From the cell containing the given text, extract its center point as [X, Y] coordinate. 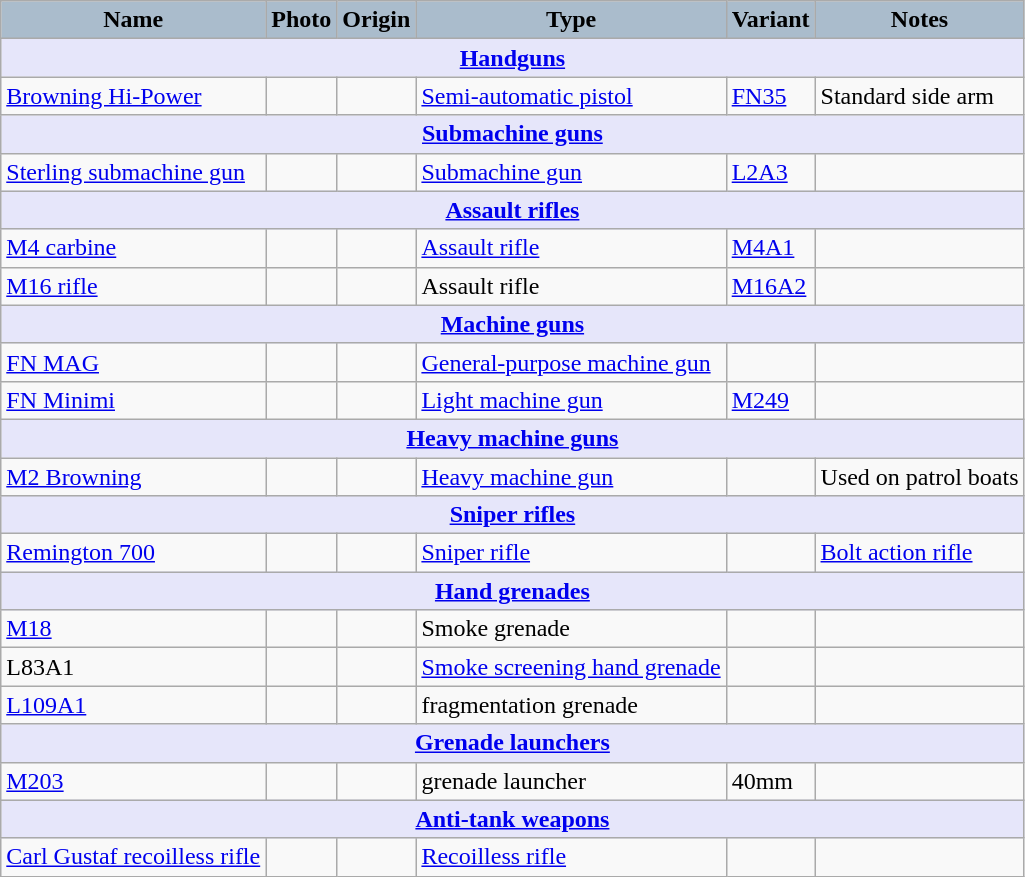
M16 rifle [134, 286]
FN Minimi [134, 400]
M4A1 [770, 248]
M4 carbine [134, 248]
40mm [770, 781]
Light machine gun [571, 400]
Recoilless rifle [571, 857]
Sniper rifle [571, 553]
Browning Hi-Power [134, 96]
Heavy machine gun [571, 477]
Grenade launchers [512, 743]
Submachine guns [512, 134]
General-purpose machine gun [571, 362]
M2 Browning [134, 477]
Assault rifles [512, 210]
L83A1 [134, 667]
fragmentation grenade [571, 705]
M203 [134, 781]
Machine guns [512, 324]
L2A3 [770, 172]
Carl Gustaf recoilless rifle [134, 857]
FN MAG [134, 362]
Smoke grenade [571, 629]
Sniper rifles [512, 515]
grenade launcher [571, 781]
Origin [376, 20]
M249 [770, 400]
Variant [770, 20]
M18 [134, 629]
Type [571, 20]
Notes [920, 20]
Photo [302, 20]
Standard side arm [920, 96]
Heavy machine guns [512, 438]
Bolt action rifle [920, 553]
Name [134, 20]
Semi-automatic pistol [571, 96]
Hand grenades [512, 591]
M16A2 [770, 286]
L109A1 [134, 705]
Anti-tank weapons [512, 819]
Submachine gun [571, 172]
Handguns [512, 58]
Smoke screening hand grenade [571, 667]
Sterling submachine gun [134, 172]
Used on patrol boats [920, 477]
FN35 [770, 96]
Remington 700 [134, 553]
